Search for the cell housing the specified text and yield its (x, y) center coordinate. 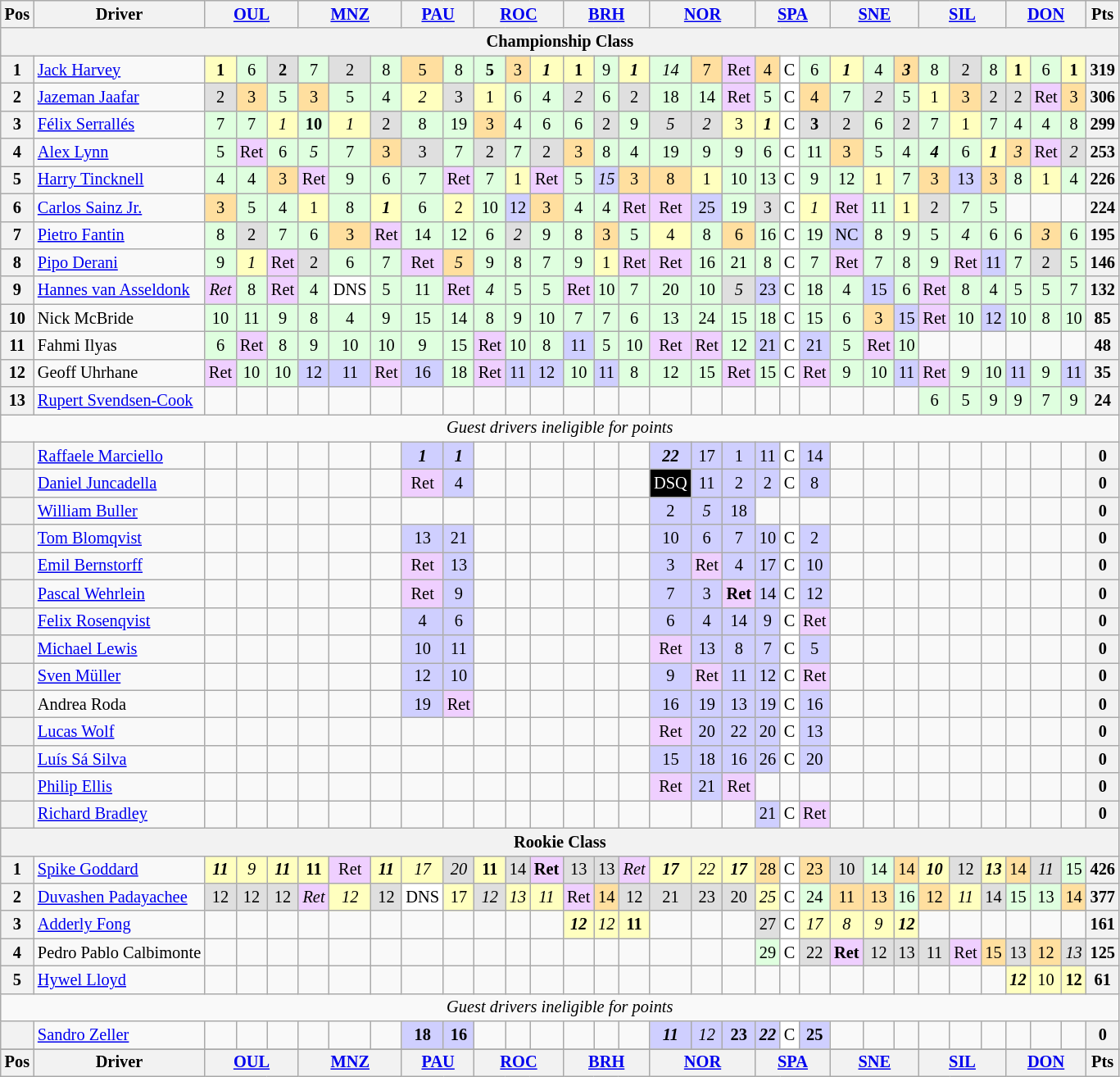
125 (1103, 952)
Spike Goddard (120, 870)
Rookie Class (560, 842)
377 (1103, 897)
Pietro Fantin (120, 235)
Nick McBride (120, 318)
28 (768, 870)
Tom Blomqvist (120, 538)
Michael Lewis (120, 648)
Harry Tincknell (120, 179)
29 (768, 952)
William Buller (120, 511)
35 (1103, 373)
195 (1103, 235)
26 (768, 759)
306 (1103, 97)
27 (768, 925)
Lucas Wolf (120, 731)
161 (1103, 925)
253 (1103, 152)
Alex Lynn (120, 152)
48 (1103, 345)
Rupert Svendsen-Cook (120, 401)
146 (1103, 262)
Carlos Sainz Jr. (120, 207)
Championship Class (560, 42)
426 (1103, 870)
Andrea Roda (120, 704)
Richard Bradley (120, 814)
Geoff Uhrhane (120, 373)
224 (1103, 207)
299 (1103, 125)
132 (1103, 290)
Pedro Pablo Calbimonte (120, 952)
Raffaele Marciello (120, 456)
Duvashen Padayachee (120, 897)
Philip Ellis (120, 787)
Luís Sá Silva (120, 759)
Daniel Juncadella (120, 483)
226 (1103, 179)
Félix Serrallés (120, 125)
61 (1103, 979)
NC (846, 235)
319 (1103, 70)
Sven Müller (120, 676)
Pascal Wehrlein (120, 593)
Jazeman Jaafar (120, 97)
85 (1103, 318)
Adderly Fong (120, 925)
DSQ (670, 483)
Pipo Derani (120, 262)
Sandro Zeller (120, 1035)
Felix Rosenqvist (120, 621)
Emil Bernstorff (120, 566)
Hywel Lloyd (120, 979)
Fahmi Ilyas (120, 345)
Jack Harvey (120, 70)
Hannes van Asseldonk (120, 290)
